Output the [X, Y] coordinate of the center of the cell containing the given text.  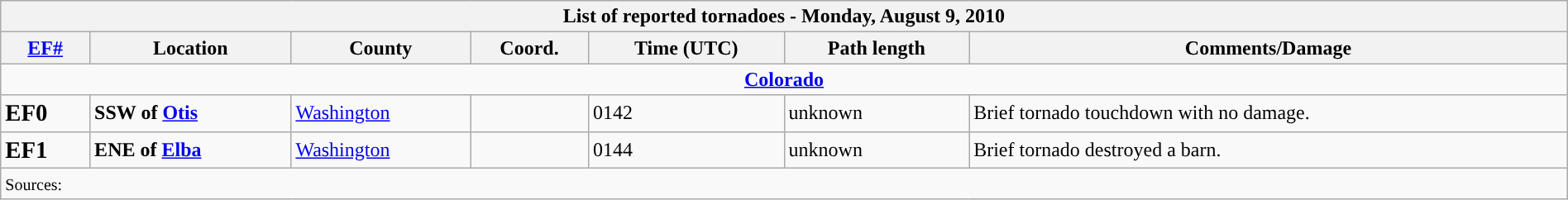
Sources: [784, 183]
Brief tornado destroyed a barn. [1269, 150]
0142 [686, 113]
Location [190, 48]
Time (UTC) [686, 48]
List of reported tornadoes - Monday, August 9, 2010 [784, 17]
EF0 [45, 113]
Colorado [784, 79]
0144 [686, 150]
County [380, 48]
Brief tornado touchdown with no damage. [1269, 113]
EF1 [45, 150]
Comments/Damage [1269, 48]
EF# [45, 48]
SSW of Otis [190, 113]
Path length [877, 48]
Coord. [529, 48]
ENE of Elba [190, 150]
